Pinpoint the cell where the given text exists, returning its (x, y) midpoint coordinate. 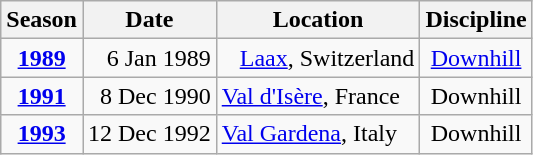
Discipline (476, 20)
1993 (42, 134)
1989 (42, 58)
Val d'Isère, France (318, 96)
6 Jan 1989 (149, 58)
Season (42, 20)
Val Gardena, Italy (318, 134)
Location (318, 20)
12 Dec 1992 (149, 134)
Date (149, 20)
1991 (42, 96)
Laax, Switzerland (318, 58)
8 Dec 1990 (149, 96)
